Detect which cell encompasses the target text, then output its [X, Y] center coordinate. 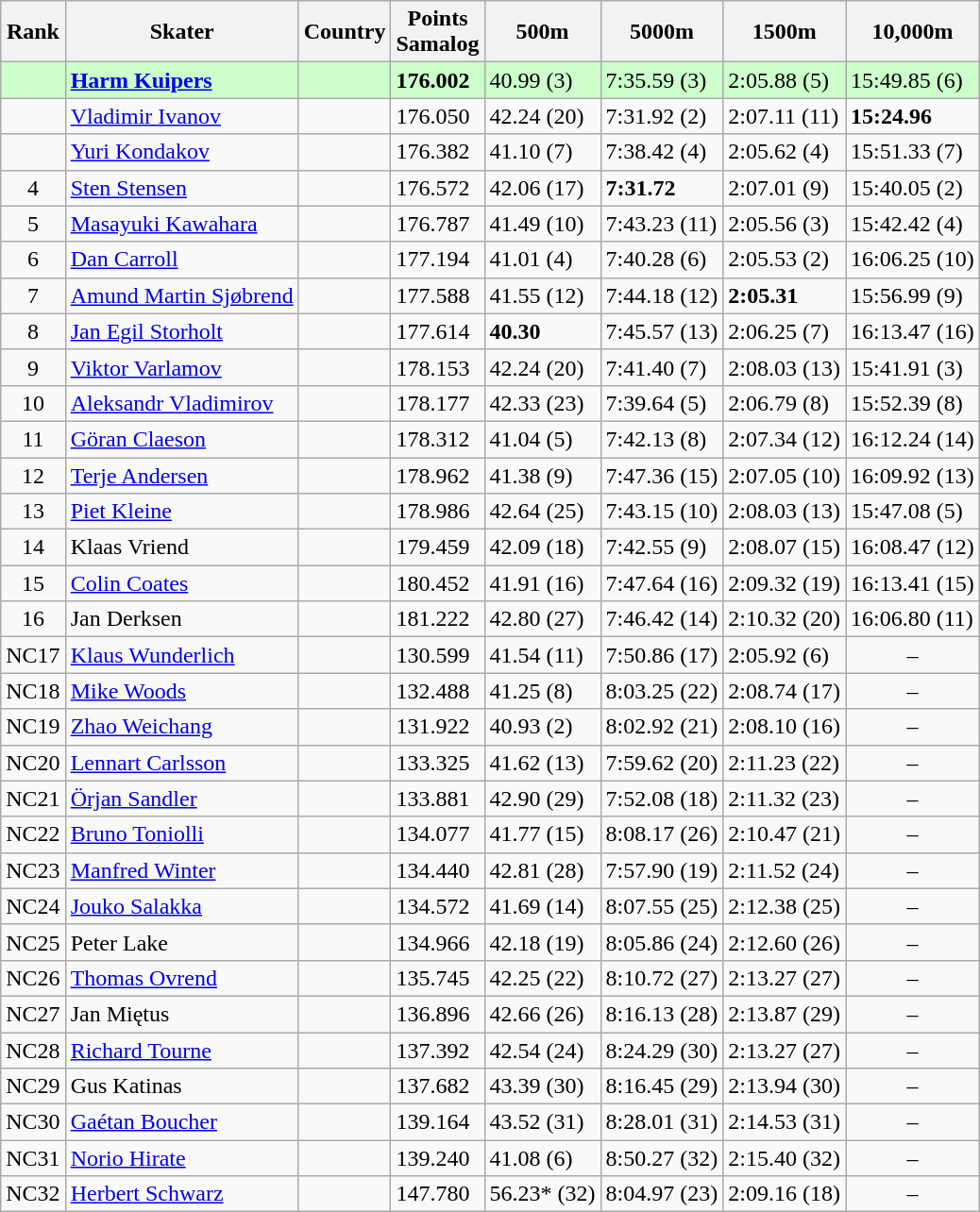
NC25 [33, 942]
2:11.52 (24) [785, 870]
178.177 [438, 403]
NC28 [33, 1051]
176.050 [438, 116]
7:31.92 (2) [662, 116]
7:42.13 (8) [662, 439]
10,000m [913, 32]
Klaas Vriend [181, 547]
2:13.87 (29) [785, 1014]
40.93 (2) [542, 727]
41.62 (13) [542, 763]
2:11.23 (22) [785, 763]
Country [345, 32]
7:59.62 (20) [662, 763]
Manfred Winter [181, 870]
41.04 (5) [542, 439]
135.745 [438, 978]
8:05.86 (24) [662, 942]
15 [33, 583]
176.572 [438, 188]
41.10 (7) [542, 152]
179.459 [438, 547]
181.222 [438, 619]
7:52.08 (18) [662, 799]
176.382 [438, 152]
139.240 [438, 1158]
7:43.15 (10) [662, 512]
2:06.79 (8) [785, 403]
Yuri Kondakov [181, 152]
Points Samalog [438, 32]
Jan Derksen [181, 619]
41.38 (9) [542, 475]
7:35.59 (3) [662, 80]
2:05.92 (6) [785, 655]
15:24.96 [913, 116]
42.18 (19) [542, 942]
Thomas Ovrend [181, 978]
7:41.40 (7) [662, 367]
7 [33, 295]
8:08.17 (26) [662, 834]
2:05.62 (4) [785, 152]
41.69 (14) [542, 906]
Göran Claeson [181, 439]
41.49 (10) [542, 224]
56.23* (32) [542, 1194]
137.682 [438, 1086]
2:11.32 (23) [785, 799]
Herbert Schwarz [181, 1194]
8:02.92 (21) [662, 727]
7:45.57 (13) [662, 331]
14 [33, 547]
147.780 [438, 1194]
7:42.55 (9) [662, 547]
16:08.47 (12) [913, 547]
2:05.88 (5) [785, 80]
15:56.99 (9) [913, 295]
41.25 (8) [542, 691]
Amund Martin Sjøbrend [181, 295]
42.66 (26) [542, 1014]
NC27 [33, 1014]
Sten Stensen [181, 188]
8:07.55 (25) [662, 906]
7:47.36 (15) [662, 475]
2:08.07 (15) [785, 547]
16:13.41 (15) [913, 583]
Colin Coates [181, 583]
NC24 [33, 906]
180.452 [438, 583]
16:12.24 (14) [913, 439]
NC23 [33, 870]
8:16.45 (29) [662, 1086]
15:42.42 (4) [913, 224]
43.52 (31) [542, 1122]
2:08.10 (16) [785, 727]
NC26 [33, 978]
Bruno Toniolli [181, 834]
7:47.64 (16) [662, 583]
42.06 (17) [542, 188]
16:13.47 (16) [913, 331]
NC20 [33, 763]
Zhao Weichang [181, 727]
Rank [33, 32]
15:47.08 (5) [913, 512]
2:06.25 (7) [785, 331]
2:13.94 (30) [785, 1086]
42.81 (28) [542, 870]
NC21 [33, 799]
8:24.29 (30) [662, 1051]
2:07.05 (10) [785, 475]
137.392 [438, 1051]
16:06.25 (10) [913, 260]
134.572 [438, 906]
15:51.33 (7) [913, 152]
NC32 [33, 1194]
NC18 [33, 691]
NC29 [33, 1086]
7:44.18 (12) [662, 295]
8:04.97 (23) [662, 1194]
41.01 (4) [542, 260]
8:03.25 (22) [662, 691]
16:06.80 (11) [913, 619]
Piet Kleine [181, 512]
2:10.47 (21) [785, 834]
Masayuki Kawahara [181, 224]
500m [542, 32]
NC30 [33, 1122]
15:49.85 (6) [913, 80]
134.966 [438, 942]
130.599 [438, 655]
Viktor Varlamov [181, 367]
2:14.53 (31) [785, 1122]
8:16.13 (28) [662, 1014]
133.881 [438, 799]
134.077 [438, 834]
Dan Carroll [181, 260]
2:07.11 (11) [785, 116]
177.614 [438, 331]
41.91 (16) [542, 583]
5 [33, 224]
Jan Miętus [181, 1014]
Peter Lake [181, 942]
Mike Woods [181, 691]
40.99 (3) [542, 80]
Harm Kuipers [181, 80]
42.90 (29) [542, 799]
2:09.32 (19) [785, 583]
131.922 [438, 727]
2:05.31 [785, 295]
41.54 (11) [542, 655]
42.80 (27) [542, 619]
6 [33, 260]
7:31.72 [662, 188]
7:57.90 (19) [662, 870]
Örjan Sandler [181, 799]
Jan Egil Storholt [181, 331]
Gaétan Boucher [181, 1122]
9 [33, 367]
15:41.91 (3) [913, 367]
41.08 (6) [542, 1158]
177.194 [438, 260]
Skater [181, 32]
42.25 (22) [542, 978]
7:50.86 (17) [662, 655]
2:05.53 (2) [785, 260]
132.488 [438, 691]
2:10.32 (20) [785, 619]
7:46.42 (14) [662, 619]
2:05.56 (3) [785, 224]
4 [33, 188]
178.312 [438, 439]
Lennart Carlsson [181, 763]
2:09.16 (18) [785, 1194]
42.33 (23) [542, 403]
43.39 (30) [542, 1086]
8:10.72 (27) [662, 978]
Klaus Wunderlich [181, 655]
2:12.38 (25) [785, 906]
1500m [785, 32]
Richard Tourne [181, 1051]
42.09 (18) [542, 547]
178.962 [438, 475]
136.896 [438, 1014]
12 [33, 475]
41.77 (15) [542, 834]
5000m [662, 32]
7:39.64 (5) [662, 403]
133.325 [438, 763]
2:12.60 (26) [785, 942]
Vladimir Ivanov [181, 116]
11 [33, 439]
15:40.05 (2) [913, 188]
NC22 [33, 834]
NC17 [33, 655]
16 [33, 619]
NC31 [33, 1158]
16:09.92 (13) [913, 475]
7:40.28 (6) [662, 260]
15:52.39 (8) [913, 403]
7:43.23 (11) [662, 224]
178.153 [438, 367]
139.164 [438, 1122]
176.787 [438, 224]
Gus Katinas [181, 1086]
8:50.27 (32) [662, 1158]
2:15.40 (32) [785, 1158]
7:38.42 (4) [662, 152]
NC19 [33, 727]
8 [33, 331]
134.440 [438, 870]
177.588 [438, 295]
40.30 [542, 331]
Terje Andersen [181, 475]
42.64 (25) [542, 512]
2:07.01 (9) [785, 188]
2:08.74 (17) [785, 691]
42.54 (24) [542, 1051]
8:28.01 (31) [662, 1122]
13 [33, 512]
41.55 (12) [542, 295]
Aleksandr Vladimirov [181, 403]
Jouko Salakka [181, 906]
10 [33, 403]
Norio Hirate [181, 1158]
176.002 [438, 80]
2:07.34 (12) [785, 439]
178.986 [438, 512]
